Detect which cell encompasses the target text, then output its [X, Y] center coordinate. 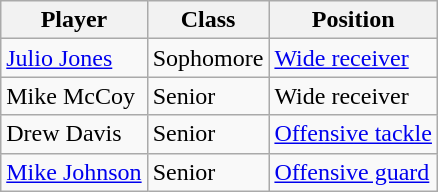
Offensive guard [354, 172]
Position [354, 20]
Mike McCoy [74, 96]
Player [74, 20]
Offensive tackle [354, 134]
Mike Johnson [74, 172]
Sophomore [208, 58]
Julio Jones [74, 58]
Drew Davis [74, 134]
Class [208, 20]
